Find where the given text appears and provide that cell's center as (x, y) coordinate. 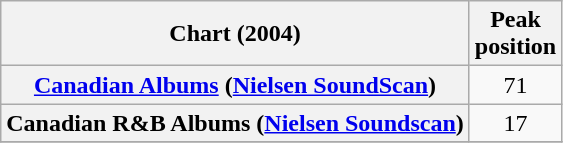
Canadian Albums (Nielsen SoundScan) (236, 85)
Peakposition (515, 34)
Chart (2004) (236, 34)
71 (515, 85)
17 (515, 123)
Canadian R&B Albums (Nielsen Soundscan) (236, 123)
